Locate the cell with the specified text and output its (X, Y) center coordinate. 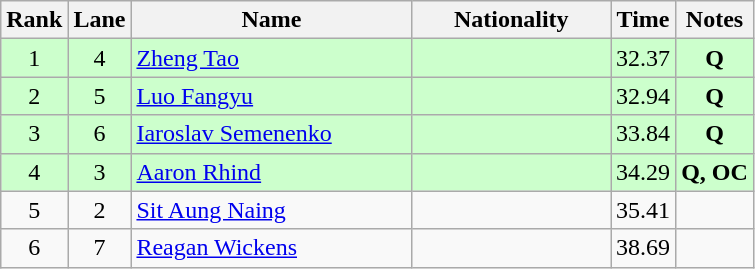
32.94 (644, 96)
34.29 (644, 172)
1 (34, 58)
Reagan Wickens (272, 248)
Time (644, 20)
Rank (34, 20)
Q, OC (715, 172)
Sit Aung Naing (272, 210)
Luo Fangyu (272, 96)
Aaron Rhind (272, 172)
Name (272, 20)
35.41 (644, 210)
38.69 (644, 248)
Nationality (512, 20)
Lane (100, 20)
32.37 (644, 58)
Iaroslav Semenenko (272, 134)
7 (100, 248)
33.84 (644, 134)
Notes (715, 20)
Zheng Tao (272, 58)
